Detect which cell encompasses the target text, then output its (x, y) center coordinate. 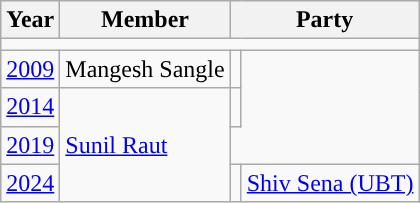
2009 (30, 69)
Member (145, 20)
Mangesh Sangle (145, 69)
2024 (30, 183)
Year (30, 20)
Party (324, 20)
2014 (30, 107)
Shiv Sena (UBT) (330, 183)
2019 (30, 145)
Sunil Raut (145, 145)
